Output the [x, y] coordinate of the center of the cell containing the given text.  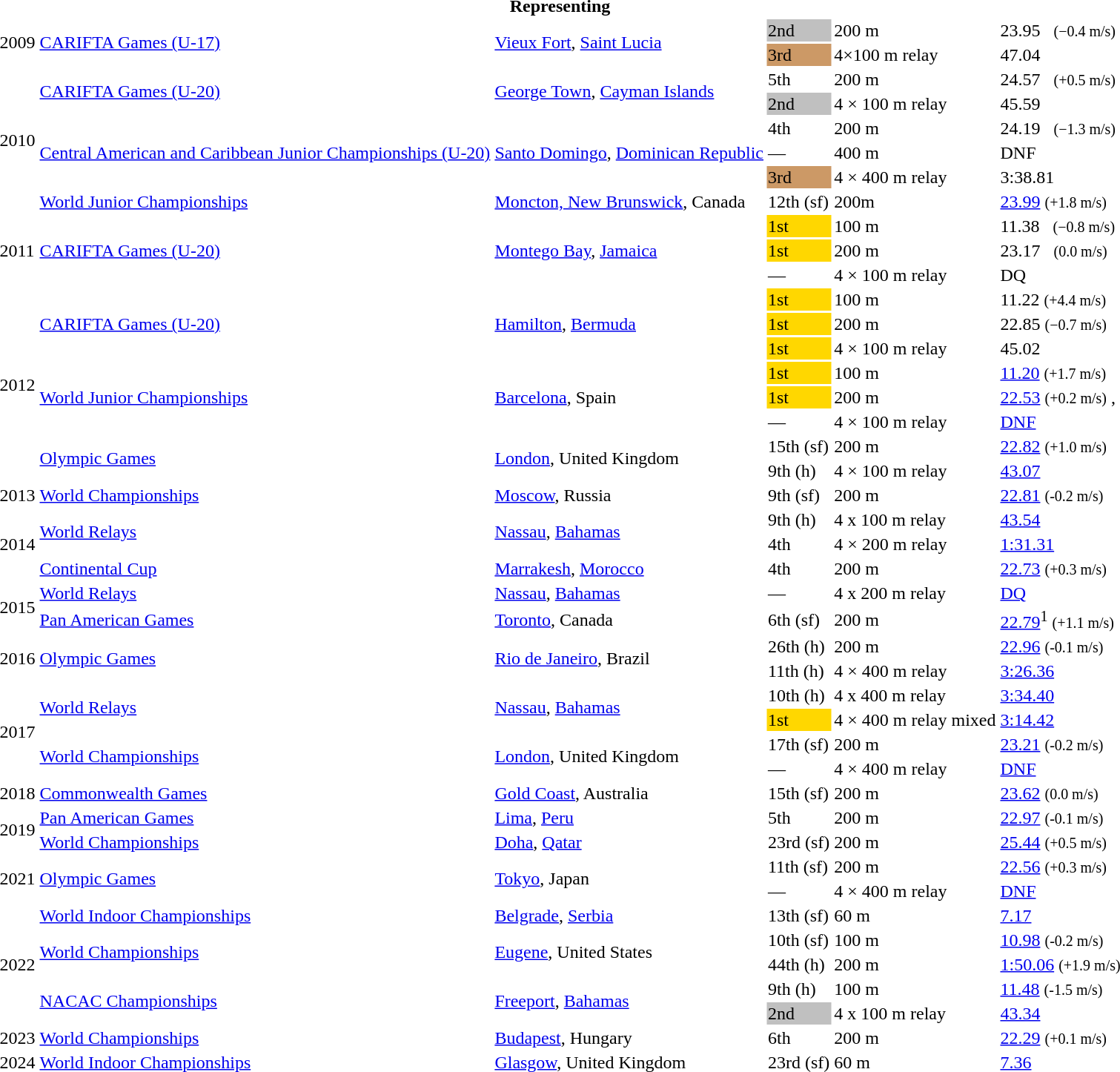
Budapest, Hungary [629, 1038]
9th (sf) [798, 495]
Gold Coast, Australia [629, 793]
200m [915, 202]
12th (sf) [798, 202]
Belgrade, Serbia [629, 916]
4 × 200 m relay [915, 544]
11th (h) [798, 671]
44th (h) [798, 965]
13th (sf) [798, 916]
George Town, Cayman Islands [629, 92]
Doha, Qatar [629, 842]
Commonwealth Games [265, 793]
Moncton, New Brunswick, Canada [629, 202]
4 × 400 m relay mixed [915, 720]
Continental Cup [265, 569]
Tokyo, Japan [629, 879]
NACAC Championships [265, 1001]
CARIFTA Games (U-17) [265, 43]
6th (sf) [798, 620]
10th (sf) [798, 940]
Eugene, United States [629, 952]
Hamilton, Bermuda [629, 324]
Santo Domingo, Dominican Republic [629, 153]
Central American and Caribbean Junior Championships (U-20) [265, 153]
Vieux Fort, Saint Lucia [629, 43]
11th (sf) [798, 867]
6th [798, 1038]
Freeport, Bahamas [629, 1001]
23rd (sf) [798, 842]
4 x 200 m relay [915, 593]
Moscow, Russia [629, 495]
4×100 m relay [915, 55]
Toronto, Canada [629, 620]
World Indoor Championships [265, 916]
10th (h) [798, 695]
Rio de Janeiro, Brazil [629, 658]
60 m [915, 916]
Marrakesh, Morocco [629, 569]
26th (h) [798, 646]
17th (sf) [798, 744]
400 m [915, 153]
Montego Bay, Jamaica [629, 251]
Barcelona, Spain [629, 397]
Lima, Peru [629, 818]
4 x 400 m relay [915, 695]
